For the text-containing cell, return its midpoint in (X, Y) coordinate format. 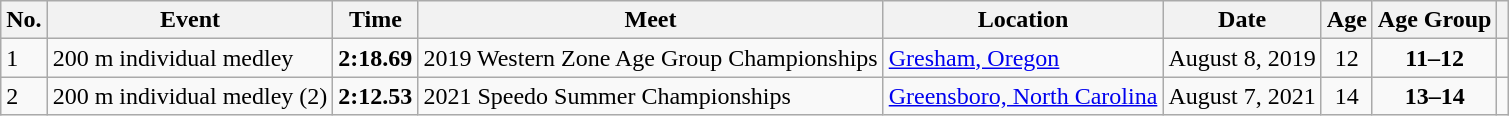
Event (190, 20)
2021 Speedo Summer Championships (650, 96)
1 (24, 58)
200 m individual medley (190, 58)
2:12.53 (376, 96)
August 8, 2019 (1242, 58)
14 (1346, 96)
Age (1346, 20)
11–12 (1434, 58)
Date (1242, 20)
Time (376, 20)
August 7, 2021 (1242, 96)
12 (1346, 58)
2019 Western Zone Age Group Championships (650, 58)
200 m individual medley (2) (190, 96)
Location (1023, 20)
No. (24, 20)
2 (24, 96)
Gresham, Oregon (1023, 58)
13–14 (1434, 96)
2:18.69 (376, 58)
Meet (650, 20)
Greensboro, North Carolina (1023, 96)
Age Group (1434, 20)
